Locate the cell with the specified text and output its [x, y] center coordinate. 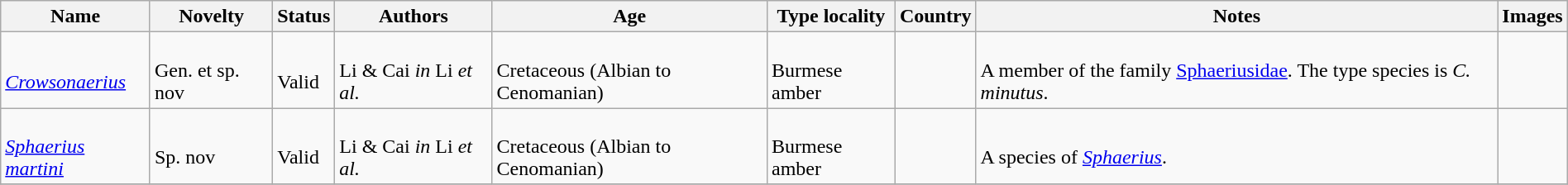
Age [629, 17]
A species of Sphaerius. [1237, 146]
Status [304, 17]
Country [935, 17]
Authors [414, 17]
Sp. nov [211, 146]
Novelty [211, 17]
Gen. et sp. nov [211, 70]
Type locality [830, 17]
Sphaerius martini [76, 146]
Notes [1237, 17]
Images [1532, 17]
A member of the family Sphaeriusidae. The type species is C. minutus. [1237, 70]
Name [76, 17]
Crowsonaerius [76, 70]
